Capture the cell that displays the provided text and extract its (x, y) central coordinate. 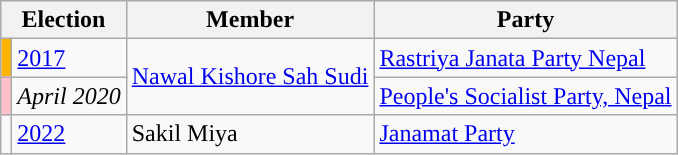
Janamat Party (526, 134)
Nawal Kishore Sah Sudi (250, 77)
Sakil Miya (250, 134)
Member (250, 20)
Election (64, 20)
People's Socialist Party, Nepal (526, 96)
Party (526, 20)
Rastriya Janata Party Nepal (526, 58)
April 2020 (69, 96)
2022 (69, 134)
2017 (69, 58)
